Detect which cell encompasses the target text, then output its (X, Y) center coordinate. 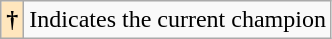
Indicates the current champion (178, 20)
† (12, 20)
